Extract the [x, y] coordinate from the center of the cell holding the provided text.  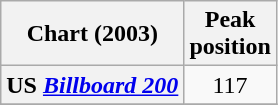
117 [230, 85]
US Billboard 200 [92, 85]
Chart (2003) [92, 34]
Peakposition [230, 34]
